Detect which cell encompasses the target text, then output its [x, y] center coordinate. 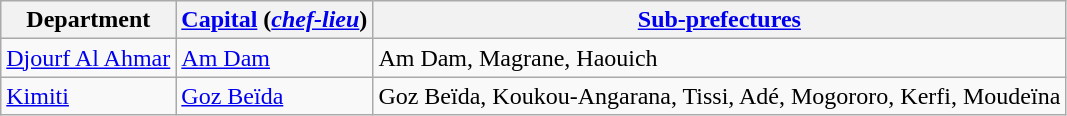
Djourf Al Ahmar [88, 58]
Kimiti [88, 96]
Capital (chef-lieu) [274, 20]
Am Dam, Magrane, Haouich [720, 58]
Goz Beïda, Koukou-Angarana, Tissi, Adé, Mogororo, Kerfi, Moudeïna [720, 96]
Goz Beïda [274, 96]
Department [88, 20]
Sub-prefectures [720, 20]
Am Dam [274, 58]
